Provide the (x, y) coordinate of the cell's center where the given text is located.  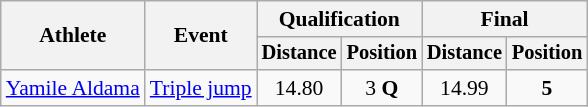
Event (201, 36)
Final (504, 19)
14.80 (300, 88)
5 (547, 88)
14.99 (464, 88)
Athlete (73, 36)
Triple jump (201, 88)
Qualification (340, 19)
Yamile Aldama (73, 88)
3 Q (382, 88)
